Extract the [x, y] coordinate from the center of the cell holding the provided text.  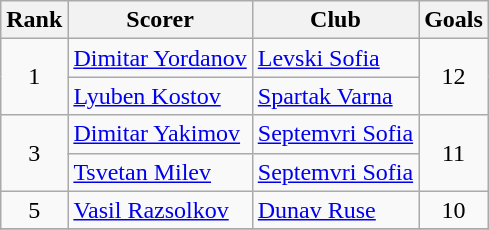
Dimitar Yordanov [160, 58]
Scorer [160, 20]
Goals [454, 20]
11 [454, 153]
10 [454, 210]
Lyuben Kostov [160, 96]
3 [34, 153]
Levski Sofia [335, 58]
Dimitar Yakimov [160, 134]
12 [454, 77]
Club [335, 20]
Spartak Varna [335, 96]
Rank [34, 20]
Tsvetan Milev [160, 172]
Vasil Razsolkov [160, 210]
1 [34, 77]
Dunav Ruse [335, 210]
5 [34, 210]
